Capture the cell that displays the provided text and extract its [X, Y] central coordinate. 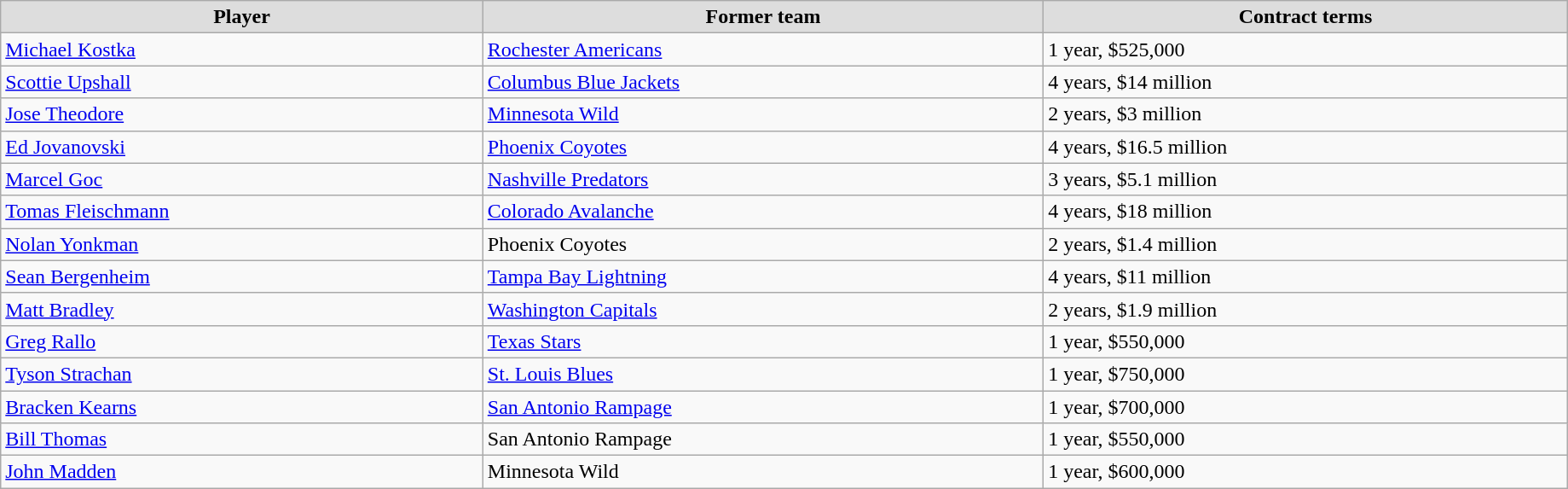
Tomas Fleischmann [242, 212]
Tyson Strachan [242, 374]
Greg Rallo [242, 341]
1 year, $600,000 [1306, 472]
3 years, $5.1 million [1306, 179]
1 year, $525,000 [1306, 49]
Nashville Predators [762, 179]
2 years, $1.4 million [1306, 244]
2 years, $1.9 million [1306, 309]
St. Louis Blues [762, 374]
1 year, $700,000 [1306, 407]
Ed Jovanovski [242, 147]
Washington Capitals [762, 309]
Colorado Avalanche [762, 212]
4 years, $18 million [1306, 212]
Matt Bradley [242, 309]
Tampa Bay Lightning [762, 277]
Bill Thomas [242, 440]
Rochester Americans [762, 49]
Nolan Yonkman [242, 244]
Contract terms [1306, 17]
2 years, $3 million [1306, 114]
Sean Bergenheim [242, 277]
Michael Kostka [242, 49]
Marcel Goc [242, 179]
John Madden [242, 472]
Jose Theodore [242, 114]
1 year, $750,000 [1306, 374]
Texas Stars [762, 341]
4 years, $16.5 million [1306, 147]
Former team [762, 17]
Bracken Kearns [242, 407]
4 years, $11 million [1306, 277]
Columbus Blue Jackets [762, 82]
Scottie Upshall [242, 82]
Player [242, 17]
4 years, $14 million [1306, 82]
